For the text-containing cell, return its midpoint in [x, y] coordinate format. 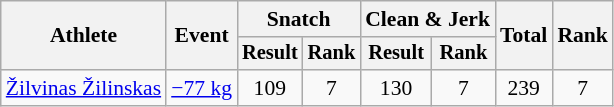
Total [524, 36]
239 [524, 88]
Clean & Jerk [428, 19]
Snatch [298, 19]
109 [270, 88]
Athlete [84, 36]
Žilvinas Žilinskas [84, 88]
−77 kg [202, 88]
Event [202, 36]
130 [396, 88]
